Capture the cell that displays the provided text and extract its [x, y] central coordinate. 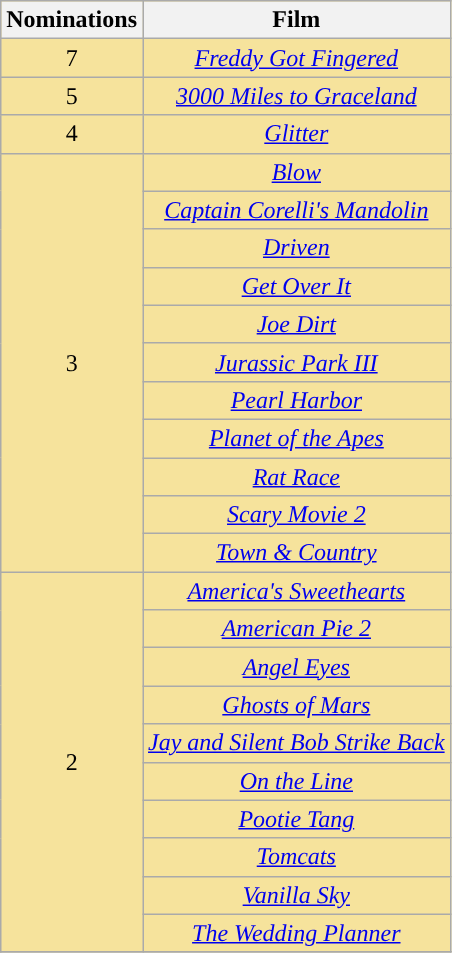
American Pie 2 [296, 629]
Angel Eyes [296, 667]
Freddy Got Fingered [296, 58]
4 [72, 134]
Vanilla Sky [296, 895]
3 [72, 362]
Rat Race [296, 477]
Pearl Harbor [296, 400]
Film [296, 20]
On the Line [296, 781]
7 [72, 58]
5 [72, 96]
Pootie Tang [296, 819]
Joe Dirt [296, 324]
Captain Corelli's Mandolin [296, 210]
3000 Miles to Graceland [296, 96]
2 [72, 762]
Planet of the Apes [296, 438]
Driven [296, 248]
Nominations [72, 20]
America's Sweethearts [296, 591]
Jurassic Park III [296, 362]
Blow [296, 172]
Town & Country [296, 553]
The Wedding Planner [296, 933]
Scary Movie 2 [296, 515]
Get Over It [296, 286]
Tomcats [296, 857]
Jay and Silent Bob Strike Back [296, 743]
Glitter [296, 134]
Ghosts of Mars [296, 705]
